Provide the (x, y) coordinate of the cell's center where the given text is located.  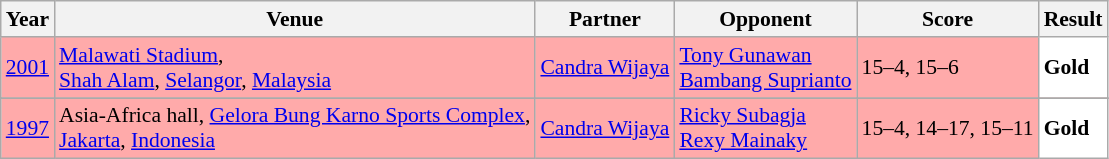
Partner (604, 19)
2001 (28, 68)
15–4, 15–6 (948, 68)
Malawati Stadium,Shah Alam, Selangor, Malaysia (294, 68)
Year (28, 19)
15–4, 14–17, 15–11 (948, 128)
Ricky Subagja Rexy Mainaky (765, 128)
Score (948, 19)
Asia-Africa hall, Gelora Bung Karno Sports Complex,Jakarta, Indonesia (294, 128)
Venue (294, 19)
Opponent (765, 19)
Result (1074, 19)
1997 (28, 128)
Tony Gunawan Bambang Suprianto (765, 68)
